For the text-containing cell, return its midpoint in (X, Y) coordinate format. 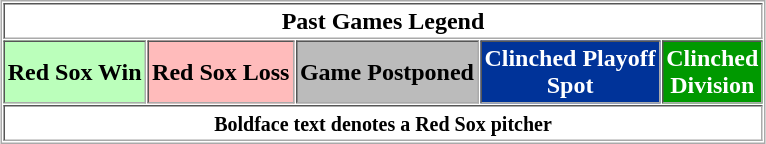
Boldface text denotes a Red Sox pitcher (383, 123)
Red Sox Win (74, 72)
Red Sox Loss (221, 72)
Clinched PlayoffSpot (570, 72)
Past Games Legend (383, 21)
Game Postponed (386, 72)
Clinched Division (712, 72)
